From the cell containing the given text, extract its center point as [x, y] coordinate. 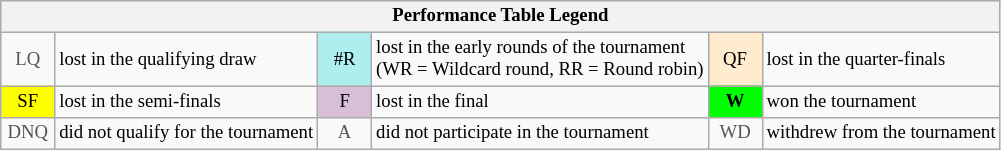
won the tournament [881, 102]
lost in the quarter-finals [881, 60]
F [345, 102]
lost in the semi-finals [186, 102]
withdrew from the tournament [881, 134]
Performance Table Legend [500, 16]
#R [345, 60]
QF [735, 60]
did not qualify for the tournament [186, 134]
LQ [28, 60]
did not participate in the tournament [540, 134]
lost in the qualifying draw [186, 60]
DNQ [28, 134]
A [345, 134]
SF [28, 102]
lost in the final [540, 102]
WD [735, 134]
W [735, 102]
lost in the early rounds of the tournament(WR = Wildcard round, RR = Round robin) [540, 60]
